Scan for the cell matching the given text and deliver its (X, Y) coordinate at center. 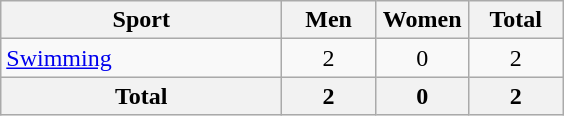
Men (329, 20)
Sport (142, 20)
Swimming (142, 58)
Women (422, 20)
